For the text-containing cell, return its midpoint in (X, Y) coordinate format. 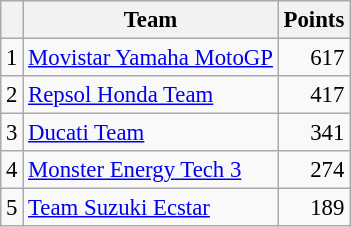
Monster Energy Tech 3 (151, 170)
341 (314, 133)
1 (12, 58)
4 (12, 170)
3 (12, 133)
5 (12, 208)
Ducati Team (151, 133)
Points (314, 20)
274 (314, 170)
2 (12, 95)
189 (314, 208)
Team (151, 20)
Repsol Honda Team (151, 95)
617 (314, 58)
417 (314, 95)
Team Suzuki Ecstar (151, 208)
Movistar Yamaha MotoGP (151, 58)
